Output the (X, Y) coordinate of the center of the cell containing the given text.  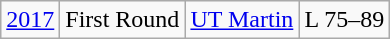
UT Martin (242, 20)
2017 (30, 20)
First Round (122, 20)
L 75–89 (344, 20)
